Return [X, Y] of the center of cell containing provided text 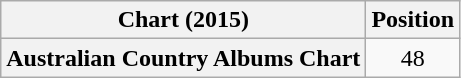
Position [413, 20]
Chart (2015) [184, 20]
48 [413, 58]
Australian Country Albums Chart [184, 58]
